Pinpoint the cell where the given text exists, returning its [X, Y] midpoint coordinate. 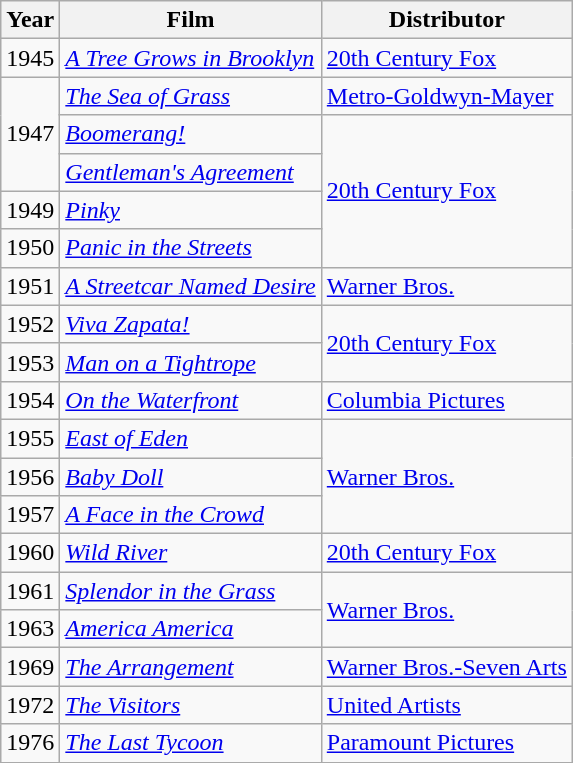
Gentleman's Agreement [190, 172]
1956 [30, 477]
1952 [30, 324]
1972 [30, 705]
East of Eden [190, 438]
Baby Doll [190, 477]
Pinky [190, 210]
Viva Zapata! [190, 324]
The Visitors [190, 705]
1976 [30, 743]
1957 [30, 515]
Warner Bros.-Seven Arts [446, 667]
The Last Tycoon [190, 743]
Film [190, 20]
1949 [30, 210]
A Tree Grows in Brooklyn [190, 58]
A Face in the Crowd [190, 515]
1951 [30, 286]
Wild River [190, 553]
United Artists [446, 705]
Splendor in the Grass [190, 591]
Year [30, 20]
Metro-Goldwyn-Mayer [446, 96]
1950 [30, 248]
1955 [30, 438]
1969 [30, 667]
The Arrangement [190, 667]
1953 [30, 362]
Paramount Pictures [446, 743]
1960 [30, 553]
A Streetcar Named Desire [190, 286]
1945 [30, 58]
Columbia Pictures [446, 400]
Man on a Tightrope [190, 362]
On the Waterfront [190, 400]
1963 [30, 629]
1947 [30, 134]
America America [190, 629]
1961 [30, 591]
The Sea of Grass [190, 96]
1954 [30, 400]
Panic in the Streets [190, 248]
Boomerang! [190, 134]
Distributor [446, 20]
